Extract the [X, Y] coordinate from the center of the cell holding the provided text.  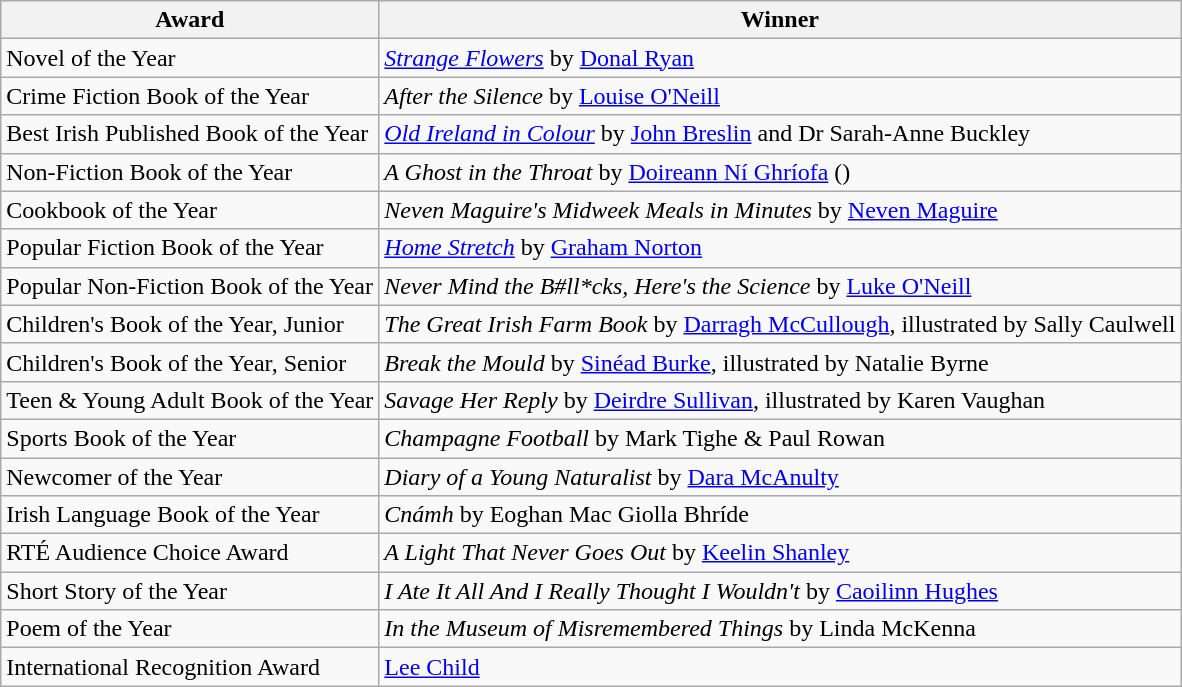
I Ate It All And I Really Thought I Wouldn't by Caoilinn Hughes [780, 591]
Children's Book of the Year, Senior [190, 362]
Cookbook of the Year [190, 210]
Non-Fiction Book of the Year [190, 172]
Never Mind the B#ll*cks, Here's the Science by Luke O'Neill [780, 286]
Teen & Young Adult Book of the Year [190, 400]
Old Ireland in Colour by John Breslin and Dr Sarah-Anne Buckley [780, 134]
Sports Book of the Year [190, 438]
After the Silence by Louise O'Neill [780, 96]
Neven Maguire's Midweek Meals in Minutes by Neven Maguire [780, 210]
Award [190, 20]
Winner [780, 20]
The Great Irish Farm Book by Darragh McCullough, illustrated by Sally Caulwell [780, 324]
Savage Her Reply by Deirdre Sullivan, illustrated by Karen Vaughan [780, 400]
A Ghost in the Throat by Doireann Ní Ghríofa () [780, 172]
Cnámh by Eoghan Mac Giolla Bhríde [780, 515]
Short Story of the Year [190, 591]
Best Irish Published Book of the Year [190, 134]
Lee Child [780, 667]
Popular Fiction Book of the Year [190, 248]
International Recognition Award [190, 667]
Crime Fiction Book of the Year [190, 96]
Newcomer of the Year [190, 477]
Home Stretch by Graham Norton [780, 248]
Novel of the Year [190, 58]
Champagne Football by Mark Tighe & Paul Rowan [780, 438]
Irish Language Book of the Year [190, 515]
Strange Flowers by Donal Ryan [780, 58]
Poem of the Year [190, 629]
Diary of a Young Naturalist by Dara McAnulty [780, 477]
Children's Book of the Year, Junior [190, 324]
RTÉ Audience Choice Award [190, 553]
Break the Mould by Sinéad Burke, illustrated by Natalie Byrne [780, 362]
A Light That Never Goes Out by Keelin Shanley [780, 553]
Popular Non-Fiction Book of the Year [190, 286]
In the Museum of Misremembered Things by Linda McKenna [780, 629]
